Extract the [X, Y] coordinate from the center of the cell holding the provided text.  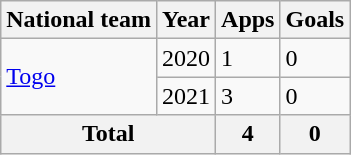
1 [248, 58]
Year [186, 20]
Togo [79, 77]
Goals [315, 20]
4 [248, 134]
3 [248, 96]
2020 [186, 58]
Apps [248, 20]
Total [108, 134]
National team [79, 20]
2021 [186, 96]
